From the cell containing the given text, extract its center point as [x, y] coordinate. 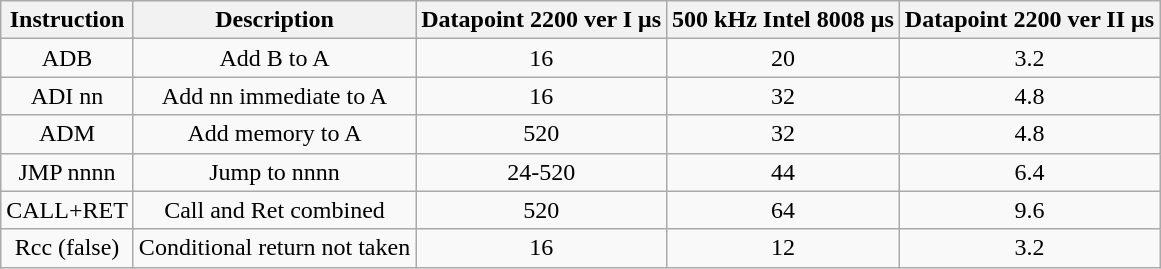
CALL+RET [68, 210]
Add B to A [274, 58]
Jump to nnnn [274, 172]
6.4 [1029, 172]
Datapoint 2200 ver I μs [542, 20]
JMP nnnn [68, 172]
64 [784, 210]
9.6 [1029, 210]
44 [784, 172]
Rcc (false) [68, 248]
Instruction [68, 20]
24-520 [542, 172]
ADB [68, 58]
Conditional return not taken [274, 248]
12 [784, 248]
Description [274, 20]
500 kHz Intel 8008 μs [784, 20]
ADM [68, 134]
20 [784, 58]
Datapoint 2200 ver II μs [1029, 20]
Add memory to A [274, 134]
ADI nn [68, 96]
Call and Ret combined [274, 210]
Add nn immediate to A [274, 96]
